Provide the (X, Y) coordinate of the cell's center where the given text is located.  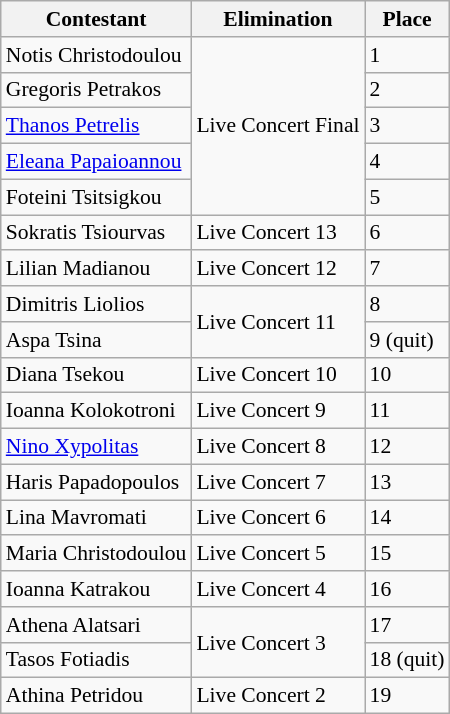
Contestant (96, 19)
12 (408, 447)
13 (408, 482)
Live Concert 11 (278, 322)
Live Concert 12 (278, 269)
Live Concert 7 (278, 482)
Live Concert 2 (278, 696)
17 (408, 625)
15 (408, 554)
Lilian Madianou (96, 269)
Place (408, 19)
19 (408, 696)
Live Concert 13 (278, 233)
Lina Mavromati (96, 518)
Elimination (278, 19)
18 (quit) (408, 660)
Ioanna Katrakou (96, 589)
Live Concert 10 (278, 375)
Live Concert 6 (278, 518)
Gregoris Petrakos (96, 90)
Diana Tsekou (96, 375)
5 (408, 197)
Athina Petridou (96, 696)
Sokratis Tsiourvas (96, 233)
Foteini Tsitsigkou (96, 197)
11 (408, 411)
Live Concert 9 (278, 411)
6 (408, 233)
Ioanna Kolokotroni (96, 411)
Notis Christodoulou (96, 55)
Eleana Papaioannou (96, 162)
Live Concert 4 (278, 589)
Athena Alatsari (96, 625)
Tasos Fotiadis (96, 660)
4 (408, 162)
2 (408, 90)
Haris Papadopoulos (96, 482)
14 (408, 518)
7 (408, 269)
8 (408, 304)
10 (408, 375)
Live Concert Final (278, 126)
Live Concert 8 (278, 447)
3 (408, 126)
Live Concert 3 (278, 642)
Live Concert 5 (278, 554)
16 (408, 589)
Dimitris Liolios (96, 304)
9 (quit) (408, 340)
Maria Christodoulou (96, 554)
Nino Xypolitas (96, 447)
1 (408, 55)
Thanos Petrelis (96, 126)
Aspa Tsina (96, 340)
